Return the [X, Y] coordinate for the center point of the cell that contains the specified text.  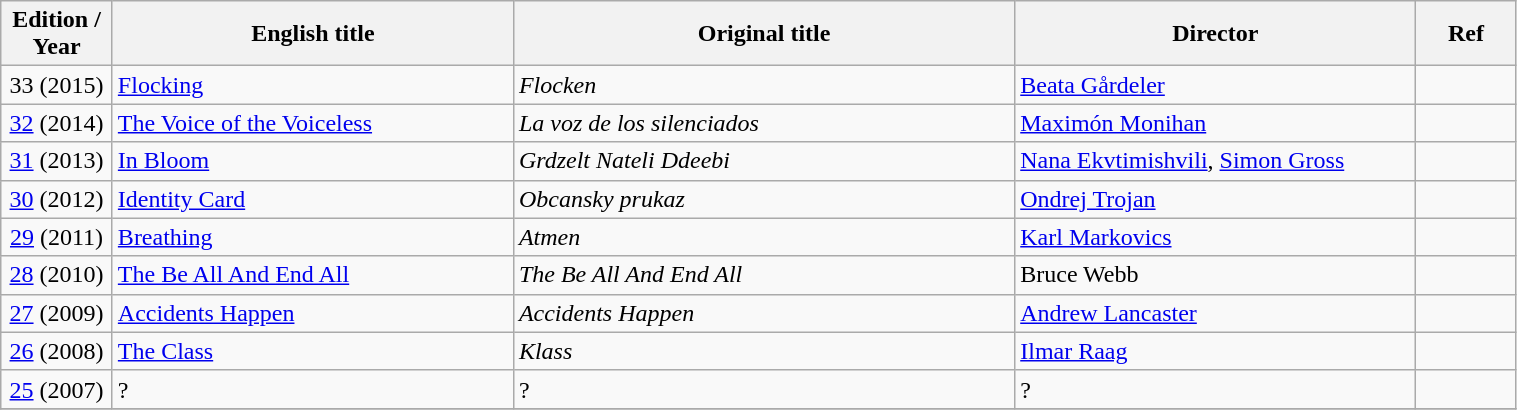
33 (2015) [57, 85]
26 (2008) [57, 351]
Andrew Lancaster [1216, 313]
The Voice of the Voiceless [312, 123]
Nana Ekvtimishvili, Simon Gross [1216, 161]
32 (2014) [57, 123]
28 (2010) [57, 275]
Breathing [312, 237]
25 (2007) [57, 389]
La voz de los silenciados [764, 123]
Ilmar Raag [1216, 351]
Ondrej Trojan [1216, 199]
31 (2013) [57, 161]
30 (2012) [57, 199]
27 (2009) [57, 313]
Atmen [764, 237]
Flocken [764, 85]
Grdzelt Nateli Ddeebi [764, 161]
Obcansky prukaz [764, 199]
English title [312, 34]
Original title [764, 34]
Klass [764, 351]
Identity Card [312, 199]
Beata Gårdeler [1216, 85]
Flocking [312, 85]
Bruce Webb [1216, 275]
Maximón Monihan [1216, 123]
Edition / Year [57, 34]
Karl Markovics [1216, 237]
29 (2011) [57, 237]
Ref [1466, 34]
The Class [312, 351]
In Bloom [312, 161]
Director [1216, 34]
